Capture the cell that displays the provided text and extract its [X, Y] central coordinate. 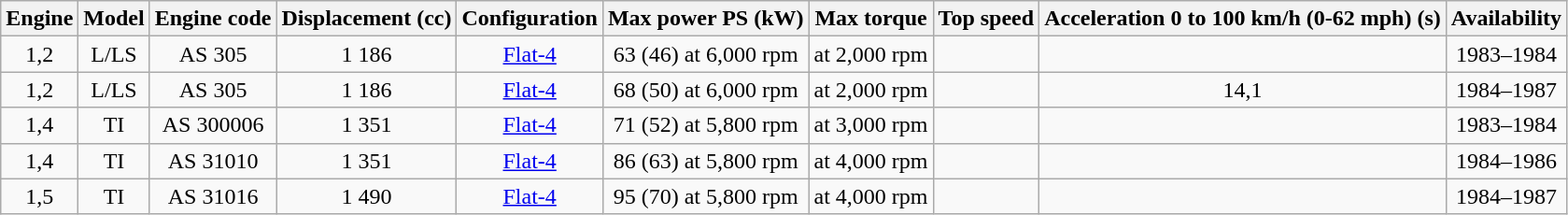
Max torque [870, 19]
Top speed [986, 19]
Engine [39, 19]
AS 31016 [213, 196]
14,1 [1243, 90]
1984–1986 [1505, 161]
1 490 [366, 196]
Engine code [213, 19]
Configuration [530, 19]
AS 31010 [213, 161]
Max power PS (kW) [706, 19]
63 (46) at 6,000 rpm [706, 54]
Model [114, 19]
71 (52) at 5,800 rpm [706, 125]
95 (70) at 5,800 rpm [706, 196]
Displacement (cc) [366, 19]
AS 300006 [213, 125]
Availability [1505, 19]
68 (50) at 6,000 rpm [706, 90]
86 (63) at 5,800 rpm [706, 161]
Acceleration 0 to 100 km/h (0-62 mph) (s) [1243, 19]
at 3,000 rpm [870, 125]
1,5 [39, 196]
